From the cell containing the given text, extract its center point as (X, Y) coordinate. 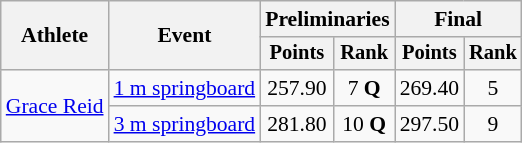
Athlete (55, 36)
7 Q (364, 88)
10 Q (364, 124)
Final (458, 19)
297.50 (430, 124)
3 m springboard (185, 124)
1 m springboard (185, 88)
Grace Reid (55, 106)
9 (493, 124)
269.40 (430, 88)
5 (493, 88)
Preliminaries (327, 19)
Event (185, 36)
257.90 (297, 88)
281.80 (297, 124)
